Detect which cell encompasses the target text, then output its [x, y] center coordinate. 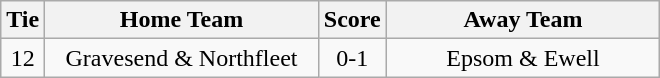
Home Team [182, 20]
Epsom & Ewell [523, 58]
Tie [23, 20]
Gravesend & Northfleet [182, 58]
Away Team [523, 20]
Score [352, 20]
12 [23, 58]
0-1 [352, 58]
